Capture the cell that displays the provided text and extract its (X, Y) central coordinate. 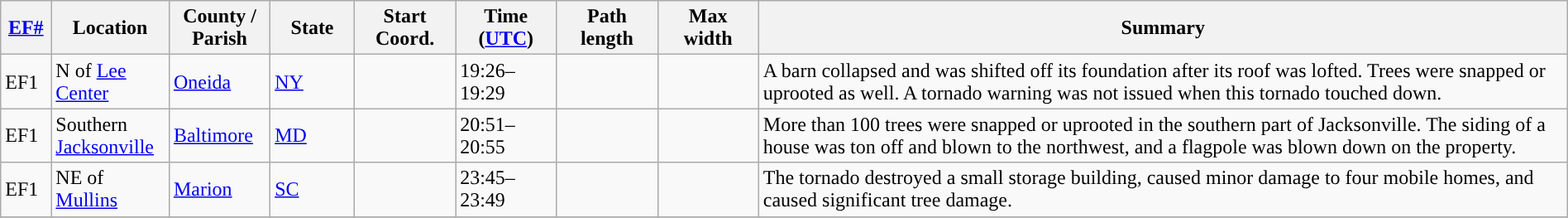
Location (111, 28)
Start Coord. (404, 28)
Oneida (219, 81)
N of Lee Center (111, 81)
NE of Mullins (111, 189)
Summary (1163, 28)
Baltimore (219, 136)
Marion (219, 189)
Southern Jacksonville (111, 136)
20:51–20:55 (506, 136)
NY (313, 81)
EF# (26, 28)
23:45–23:49 (506, 189)
Max width (708, 28)
SC (313, 189)
The tornado destroyed a small storage building, caused minor damage to four mobile homes, and caused significant tree damage. (1163, 189)
State (313, 28)
County / Parish (219, 28)
Path length (607, 28)
19:26–19:29 (506, 81)
MD (313, 136)
Time (UTC) (506, 28)
